Return the [x, y] coordinate for the center point of the cell that contains the specified text.  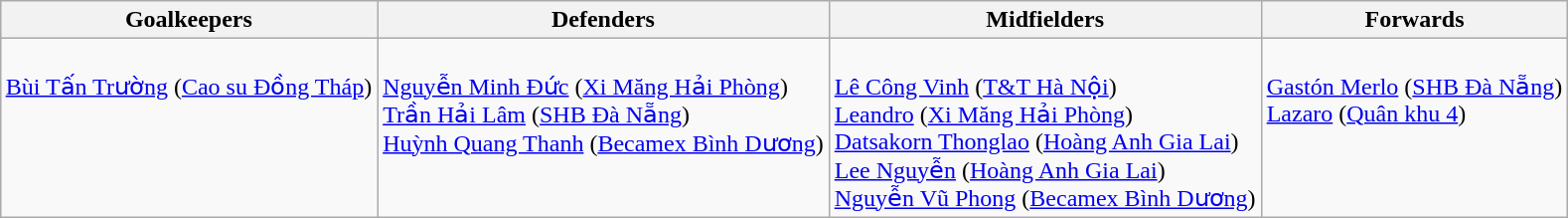
Bùi Tấn Trường (Cao su Đồng Tháp) [189, 127]
Defenders [604, 20]
Gastón Merlo (SHB Đà Nẵng) Lazaro (Quân khu 4) [1415, 127]
Forwards [1415, 20]
Goalkeepers [189, 20]
Midfielders [1045, 20]
Nguyễn Minh Đức (Xi Măng Hải Phòng) Trần Hải Lâm (SHB Đà Nẵng) Huỳnh Quang Thanh (Becamex Bình Dương) [604, 127]
